From the cell containing the given text, extract its center point as (X, Y) coordinate. 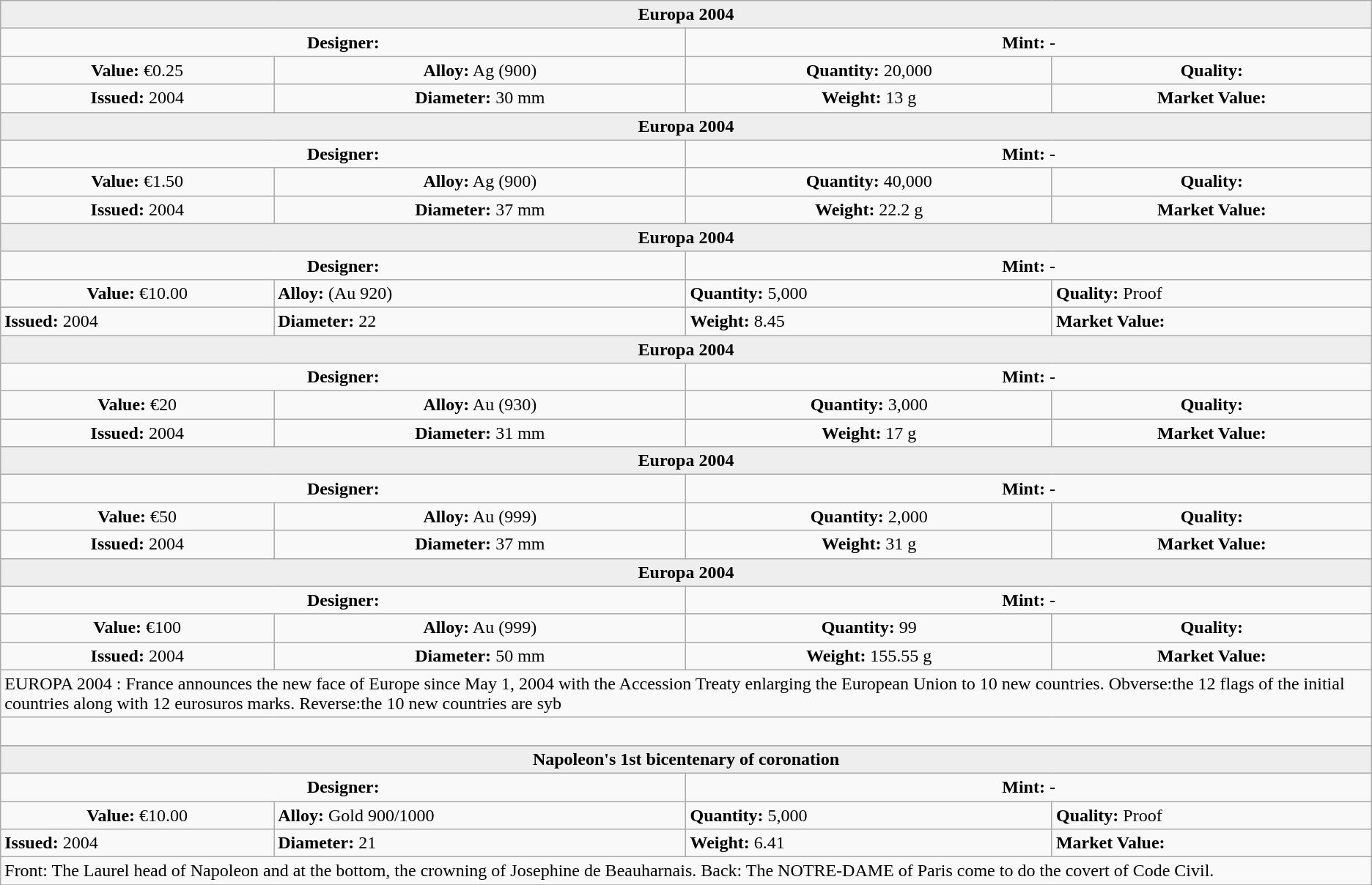
Weight: 8.45 (869, 321)
Diameter: 22 (480, 321)
Weight: 6.41 (869, 843)
Value: €100 (138, 628)
Weight: 17 g (869, 433)
Quantity: 20,000 (869, 70)
Quantity: 3,000 (869, 405)
Alloy: Au (930) (480, 405)
Weight: 13 g (869, 98)
Alloy: Gold 900/1000 (480, 815)
Value: €1.50 (138, 182)
Diameter: 21 (480, 843)
Value: €0.25 (138, 70)
Alloy: (Au 920) (480, 293)
Napoleon's 1st bicentenary of coronation (686, 759)
Weight: 31 g (869, 544)
Weight: 155.55 g (869, 656)
Quantity: 2,000 (869, 516)
Diameter: 50 mm (480, 656)
Weight: 22.2 g (869, 210)
Diameter: 31 mm (480, 433)
Quantity: 40,000 (869, 182)
Quantity: 99 (869, 628)
Value: €50 (138, 516)
Diameter: 30 mm (480, 98)
Value: €20 (138, 405)
